Output the [x, y] coordinate of the center of the cell containing the given text.  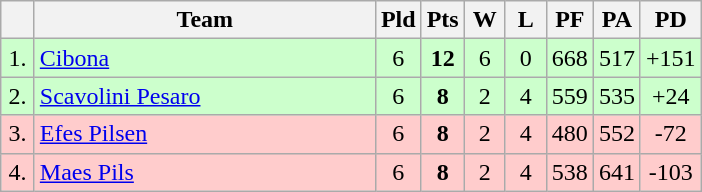
+151 [670, 58]
4. [18, 172]
+24 [670, 96]
Team [204, 20]
1. [18, 58]
552 [616, 134]
L [526, 20]
Pts [442, 20]
2. [18, 96]
PA [616, 20]
480 [570, 134]
PF [570, 20]
Efes Pilsen [204, 134]
517 [616, 58]
Pld [398, 20]
559 [570, 96]
0 [526, 58]
641 [616, 172]
W [484, 20]
PD [670, 20]
538 [570, 172]
Cibona [204, 58]
12 [442, 58]
668 [570, 58]
535 [616, 96]
Scavolini Pesaro [204, 96]
-72 [670, 134]
3. [18, 134]
-103 [670, 172]
Maes Pils [204, 172]
